Determine the (X, Y) coordinate at the center of the cell enclosing the given text.  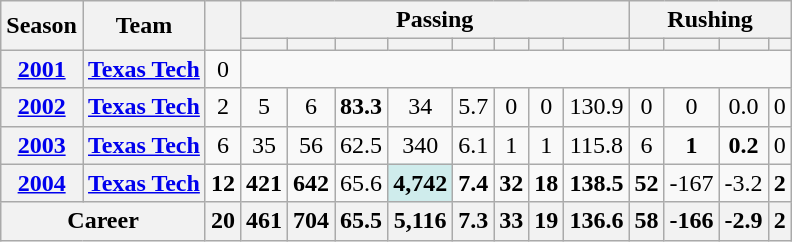
65.6 (362, 183)
33 (512, 221)
12 (222, 183)
-2.9 (744, 221)
52 (646, 183)
56 (312, 145)
6.1 (474, 145)
0.2 (744, 145)
2002 (42, 107)
642 (312, 183)
83.3 (362, 107)
2001 (42, 69)
7.4 (474, 183)
5,116 (420, 221)
7.3 (474, 221)
-3.2 (744, 183)
-167 (692, 183)
138.5 (596, 183)
5 (264, 107)
136.6 (596, 221)
65.5 (362, 221)
5.7 (474, 107)
Rushing (710, 20)
19 (546, 221)
115.8 (596, 145)
20 (222, 221)
35 (264, 145)
Season (42, 26)
Team (144, 26)
4,742 (420, 183)
Career (104, 221)
32 (512, 183)
461 (264, 221)
62.5 (362, 145)
58 (646, 221)
18 (546, 183)
0.0 (744, 107)
130.9 (596, 107)
Passing (434, 20)
2004 (42, 183)
-166 (692, 221)
704 (312, 221)
421 (264, 183)
2003 (42, 145)
340 (420, 145)
34 (420, 107)
